Return (X, Y) of the center of cell containing provided text 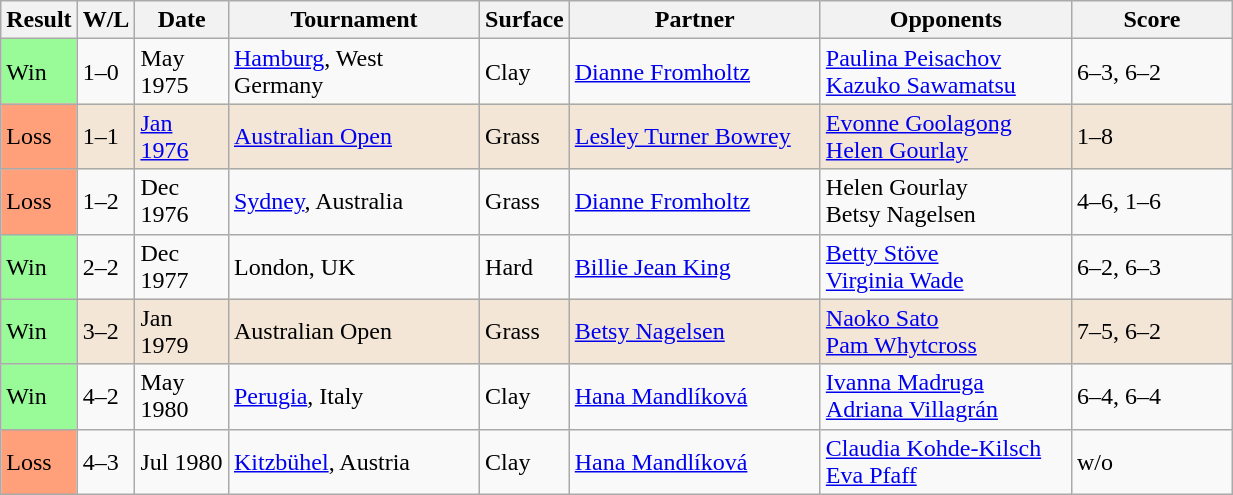
Jul 1980 (182, 462)
Tournament (354, 20)
Betsy Nagelsen (694, 332)
London, UK (354, 266)
Ivanna Madruga Adriana Villagrán (946, 396)
Helen Gourlay Betsy Nagelsen (946, 202)
4–2 (106, 396)
1–2 (106, 202)
Lesley Turner Bowrey (694, 136)
6–3, 6–2 (1152, 72)
7–5, 6–2 (1152, 332)
Opponents (946, 20)
6–4, 6–4 (1152, 396)
May 1975 (182, 72)
1–0 (106, 72)
Result (39, 20)
Hard (525, 266)
Surface (525, 20)
May 1980 (182, 396)
Dec 1976 (182, 202)
Naoko Sato Pam Whytcross (946, 332)
2–2 (106, 266)
Evonne Goolagong Helen Gourlay (946, 136)
Score (1152, 20)
Billie Jean King (694, 266)
w/o (1152, 462)
Sydney, Australia (354, 202)
Jan 1976 (182, 136)
Perugia, Italy (354, 396)
6–2, 6–3 (1152, 266)
W/L (106, 20)
Hamburg, West Germany (354, 72)
4–3 (106, 462)
Betty Stöve Virginia Wade (946, 266)
Jan 1979 (182, 332)
Kitzbühel, Austria (354, 462)
3–2 (106, 332)
Date (182, 20)
Paulina Peisachov Kazuko Sawamatsu (946, 72)
1–8 (1152, 136)
Claudia Kohde-Kilsch Eva Pfaff (946, 462)
Partner (694, 20)
1–1 (106, 136)
4–6, 1–6 (1152, 202)
Dec 1977 (182, 266)
